Return the (X, Y) coordinate for the center point of the cell that contains the specified text.  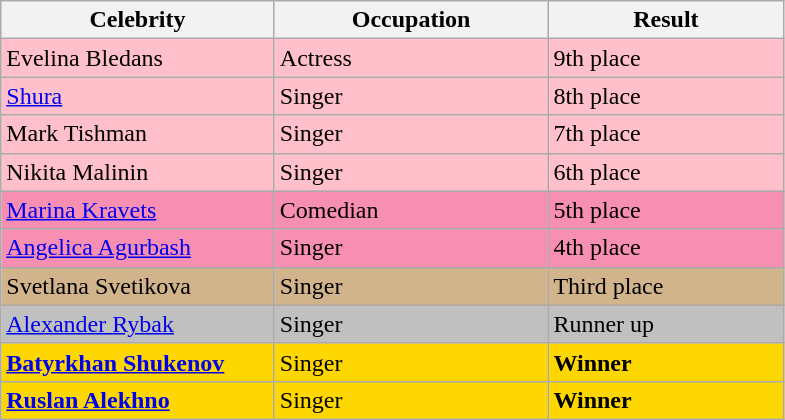
Mark Tishman (138, 134)
8th place (666, 96)
Third place (666, 286)
Actress (411, 58)
6th place (666, 172)
Svetlana Svetikova (138, 286)
Shura (138, 96)
Ruslan Alekhno (138, 400)
Celebrity (138, 20)
5th place (666, 210)
4th place (666, 248)
Occupation (411, 20)
Angelica Agurbash (138, 248)
Runner up (666, 324)
Alexander Rybak (138, 324)
Batyrkhan Shukenov (138, 362)
Result (666, 20)
Marina Kravets (138, 210)
Nikita Malinin (138, 172)
9th place (666, 58)
7th place (666, 134)
Comedian (411, 210)
Evelina Bledans (138, 58)
